Scan for the cell matching the given text and deliver its [X, Y] coordinate at center. 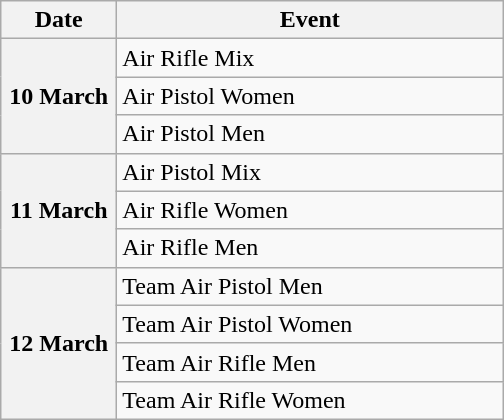
Air Pistol Mix [310, 172]
Event [310, 20]
Air Pistol Women [310, 96]
11 March [59, 210]
Team Air Rifle Women [310, 400]
Team Air Rifle Men [310, 362]
Air Pistol Men [310, 134]
Team Air Pistol Men [310, 286]
12 March [59, 343]
Team Air Pistol Women [310, 324]
Air Rifle Women [310, 210]
Air Rifle Mix [310, 58]
Date [59, 20]
Air Rifle Men [310, 248]
10 March [59, 96]
